Extract the [x, y] coordinate from the center of the cell holding the provided text.  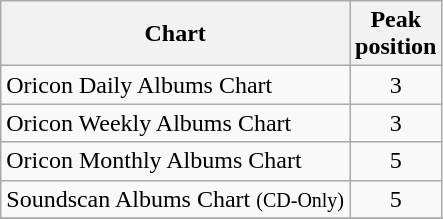
Soundscan Albums Chart (CD-Only) [176, 199]
Peak position [396, 34]
Oricon Daily Albums Chart [176, 85]
Oricon Monthly Albums Chart [176, 161]
Chart [176, 34]
Oricon Weekly Albums Chart [176, 123]
